Locate the cell with the specified text and output its [X, Y] center coordinate. 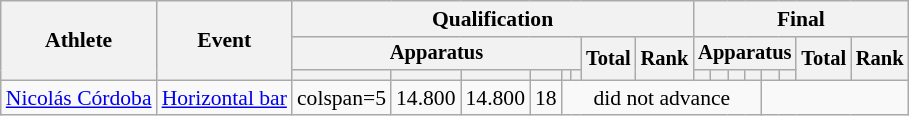
Athlete [79, 40]
Final [800, 19]
colspan=5 [342, 98]
Nicolás Córdoba [79, 98]
Event [224, 40]
Qualification [492, 19]
18 [546, 98]
Horizontal bar [224, 98]
did not advance [662, 98]
